Scan for the cell matching the given text and deliver its [X, Y] coordinate at center. 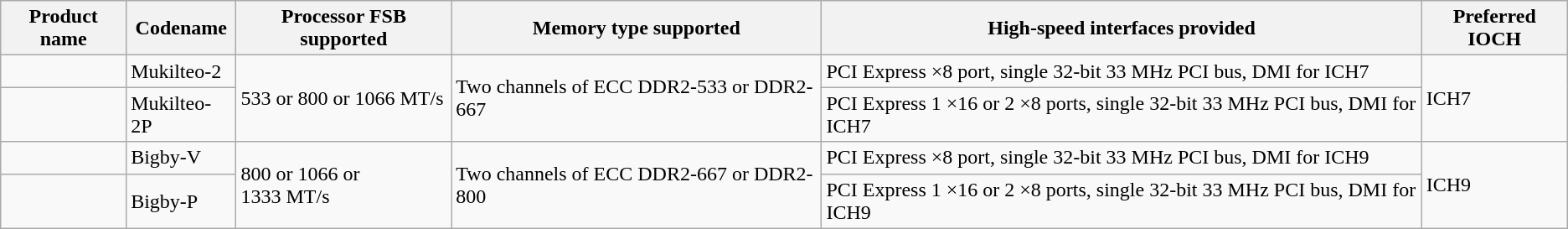
Processor FSB supported [343, 29]
Product name [64, 29]
High-speed interfaces provided [1122, 29]
800 or 1066 or 1333 MT/s [343, 185]
PCI Express 1 ×16 or 2 ×8 ports, single 32-bit 33 MHz PCI bus, DMI for ICH7 [1122, 114]
533 or 800 or 1066 MT/s [343, 99]
PCI Express ×8 port, single 32-bit 33 MHz PCI bus, DMI for ICH9 [1122, 158]
Memory type supported [637, 29]
Codename [181, 29]
Bigby-V [181, 158]
Two channels of ECC DDR2-533 or DDR2-667 [637, 99]
ICH7 [1494, 99]
Two channels of ECC DDR2-667 or DDR2-800 [637, 185]
PCI Express ×8 port, single 32-bit 33 MHz PCI bus, DMI for ICH7 [1122, 71]
Mukilteo-2P [181, 114]
Mukilteo-2 [181, 71]
PCI Express 1 ×16 or 2 ×8 ports, single 32-bit 33 MHz PCI bus, DMI for ICH9 [1122, 201]
Bigby-P [181, 201]
ICH9 [1494, 185]
Preferred IOCH [1494, 29]
